Provide the [x, y] coordinate of the cell's center where the given text is located.  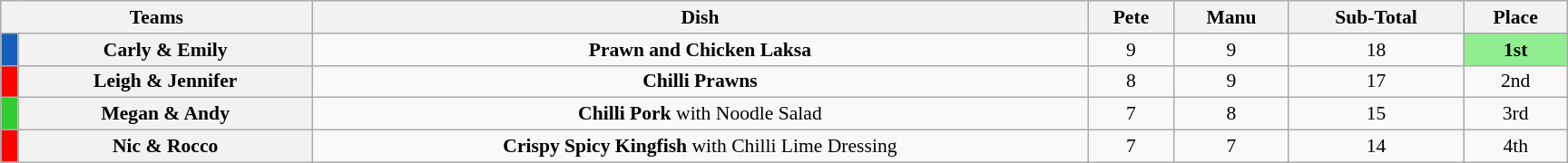
14 [1376, 146]
Nic & Rocco [165, 146]
Crispy Spicy Kingfish with Chilli Lime Dressing [701, 146]
Leigh & Jennifer [165, 81]
Place [1515, 17]
Prawn and Chicken Laksa [701, 49]
Sub-Total [1376, 17]
18 [1376, 49]
15 [1376, 114]
1st [1515, 49]
3rd [1515, 114]
2nd [1515, 81]
Chilli Pork with Noodle Salad [701, 114]
4th [1515, 146]
Chilli Prawns [701, 81]
Pete [1132, 17]
17 [1376, 81]
Dish [701, 17]
Teams [156, 17]
Manu [1231, 17]
Carly & Emily [165, 49]
Megan & Andy [165, 114]
